Identify which cell holds the provided text, then report its [x, y] central coordinate. 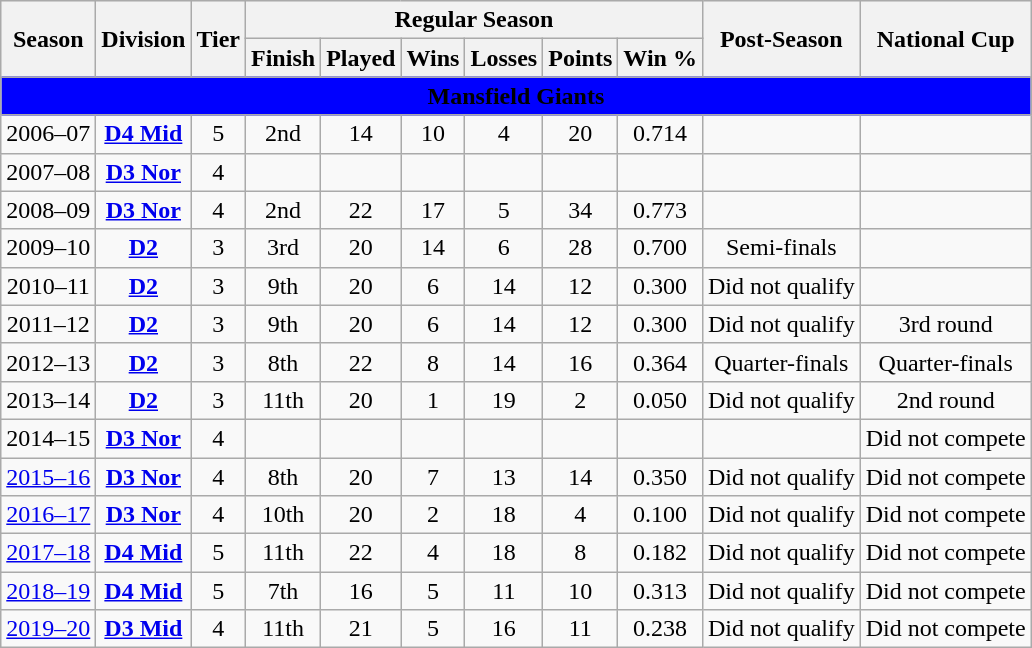
2014–15 [48, 438]
2012–13 [48, 362]
0.700 [660, 248]
2nd round [946, 400]
Post-Season [781, 39]
17 [433, 210]
Season [48, 39]
7 [433, 477]
0.050 [660, 400]
Losses [504, 58]
2011–12 [48, 324]
7th [284, 591]
2018–19 [48, 591]
0.773 [660, 210]
1 [433, 400]
0.350 [660, 477]
2013–14 [48, 400]
19 [504, 400]
2008–09 [48, 210]
34 [580, 210]
2010–11 [48, 286]
Mansfield Giants [516, 96]
2017–18 [48, 553]
0.714 [660, 134]
13 [504, 477]
Finish [284, 58]
2006–07 [48, 134]
0.313 [660, 591]
Win % [660, 58]
Tier [218, 39]
D3 Mid [144, 629]
2016–17 [48, 515]
0.100 [660, 515]
3rd round [946, 324]
28 [580, 248]
Division [144, 39]
2007–08 [48, 172]
National Cup [946, 39]
10th [284, 515]
Semi-finals [781, 248]
0.364 [660, 362]
Points [580, 58]
0.182 [660, 553]
2009–10 [48, 248]
Wins [433, 58]
21 [361, 629]
3rd [284, 248]
Played [361, 58]
2019–20 [48, 629]
2015–16 [48, 477]
Regular Season [474, 20]
0.238 [660, 629]
